Find where the given text appears and provide that cell's center as (X, Y) coordinate. 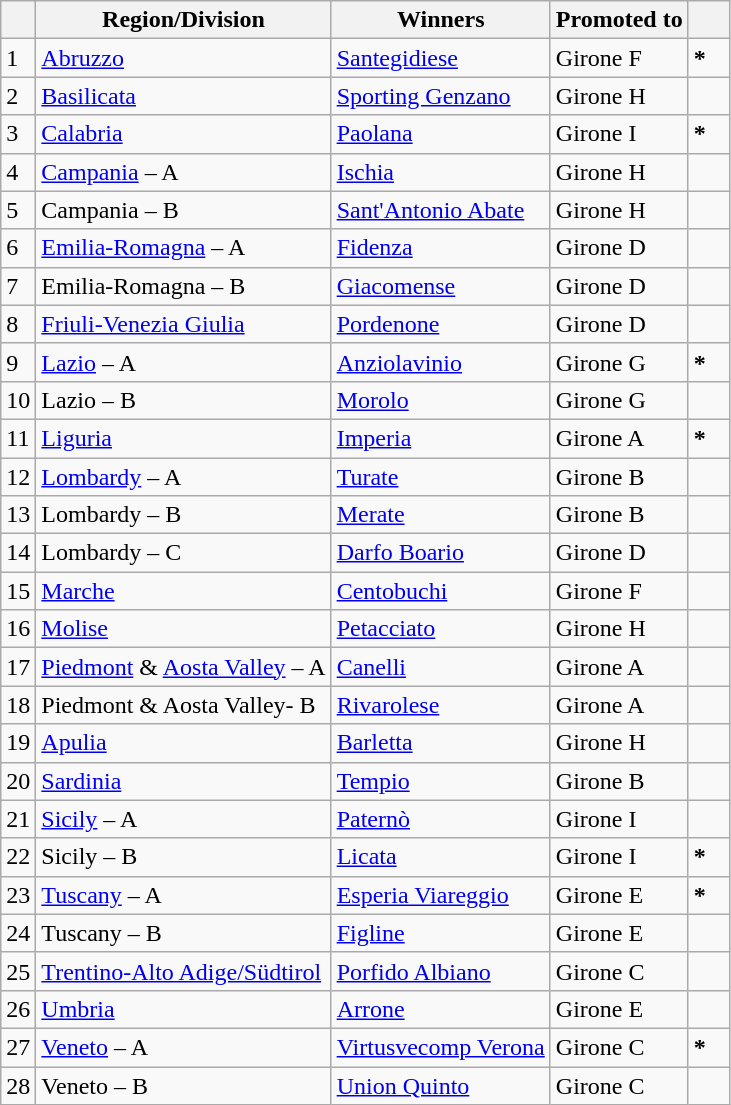
Porfido Albiano (440, 971)
Santegidiese (440, 58)
9 (18, 362)
Barletta (440, 743)
Sporting Genzano (440, 96)
Lazio – B (184, 400)
Darfo Boario (440, 553)
18 (18, 705)
8 (18, 324)
Sicily – A (184, 819)
Veneto – A (184, 1047)
Emilia-Romagna – A (184, 248)
Umbria (184, 1009)
Pordenone (440, 324)
Apulia (184, 743)
Esperia Viareggio (440, 895)
Figline (440, 933)
Fidenza (440, 248)
28 (18, 1085)
Rivarolese (440, 705)
25 (18, 971)
16 (18, 629)
1 (18, 58)
Virtusvecomp Verona (440, 1047)
22 (18, 857)
Calabria (184, 134)
Friuli-Venezia Giulia (184, 324)
Union Quinto (440, 1085)
Marche (184, 591)
Tuscany – B (184, 933)
Arrone (440, 1009)
Emilia-Romagna – B (184, 286)
10 (18, 400)
Lombardy – A (184, 477)
Lombardy – B (184, 515)
Winners (440, 20)
21 (18, 819)
7 (18, 286)
11 (18, 438)
4 (18, 172)
20 (18, 781)
2 (18, 96)
Sardinia (184, 781)
23 (18, 895)
Ischia (440, 172)
Anziolavinio (440, 362)
17 (18, 667)
Veneto – B (184, 1085)
Abruzzo (184, 58)
Canelli (440, 667)
Sicily – B (184, 857)
Paternò (440, 819)
Piedmont & Aosta Valley – A (184, 667)
6 (18, 248)
12 (18, 477)
Piedmont & Aosta Valley- B (184, 705)
3 (18, 134)
Morolo (440, 400)
Campania – A (184, 172)
5 (18, 210)
Petacciato (440, 629)
Region/Division (184, 20)
Licata (440, 857)
Lombardy – C (184, 553)
Centobuchi (440, 591)
15 (18, 591)
Basilicata (184, 96)
Paolana (440, 134)
Giacomense (440, 286)
24 (18, 933)
Campania – B (184, 210)
Tuscany – A (184, 895)
Turate (440, 477)
Molise (184, 629)
Trentino-Alto Adige/Südtirol (184, 971)
14 (18, 553)
13 (18, 515)
Liguria (184, 438)
Lazio – A (184, 362)
27 (18, 1047)
Merate (440, 515)
19 (18, 743)
Imperia (440, 438)
Sant'Antonio Abate (440, 210)
Tempio (440, 781)
Promoted to (619, 20)
26 (18, 1009)
